Scan for the cell matching the given text and deliver its (X, Y) coordinate at center. 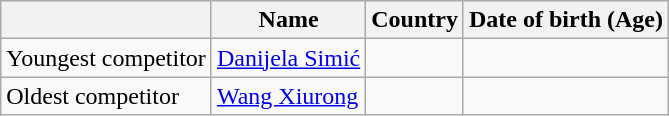
Country (415, 20)
Danijela Simić (288, 58)
Name (288, 20)
Date of birth (Age) (566, 20)
Wang Xiurong (288, 96)
Youngest competitor (106, 58)
Oldest competitor (106, 96)
